Return [x, y] of the center of cell containing provided text 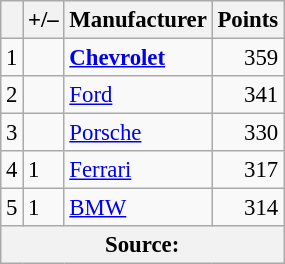
Manufacturer [138, 20]
Ferrari [138, 170]
2 [12, 95]
+/– [44, 20]
Ford [138, 95]
359 [248, 58]
Points [248, 20]
317 [248, 170]
3 [12, 133]
330 [248, 133]
Porsche [138, 133]
Chevrolet [138, 58]
Source: [142, 245]
341 [248, 95]
BMW [138, 208]
314 [248, 208]
5 [12, 208]
4 [12, 170]
